Identify which cell holds the provided text, then report its (X, Y) central coordinate. 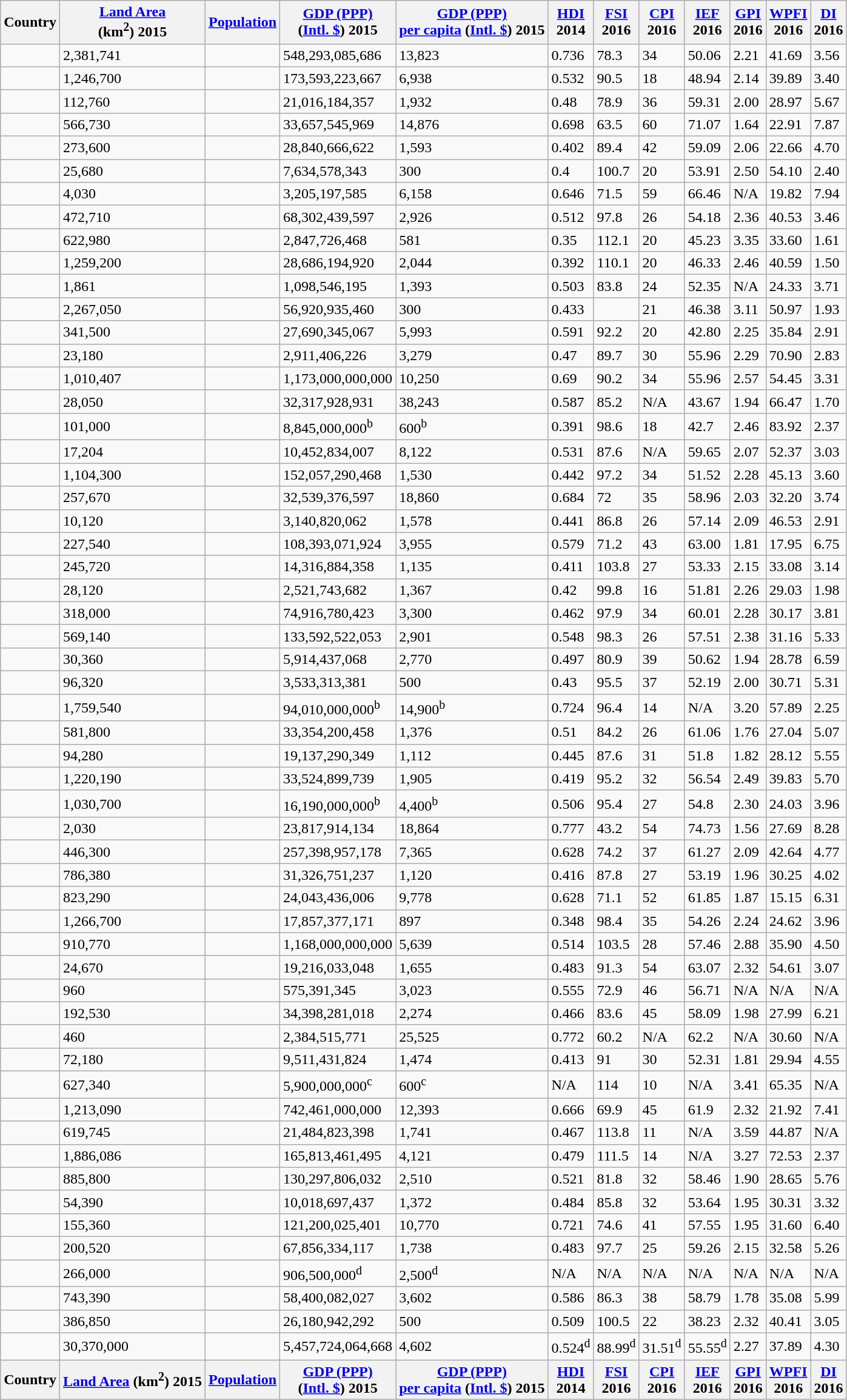
9,511,431,824 (338, 1059)
1,655 (472, 967)
97.7 (616, 1248)
1.96 (748, 875)
2,901 (472, 636)
11 (662, 1133)
4,400b (472, 804)
2.50 (748, 171)
74,916,780,423 (338, 613)
28,686,194,920 (338, 263)
743,390 (132, 1298)
1.70 (828, 401)
63.00 (707, 544)
0.698 (571, 124)
0.512 (571, 217)
1.90 (748, 1179)
3.11 (748, 309)
30.25 (788, 875)
37.89 (788, 1346)
58.46 (707, 1179)
0.684 (571, 498)
112.1 (616, 240)
97.9 (616, 613)
0.391 (571, 427)
1,759,540 (132, 708)
22.66 (788, 148)
30.17 (788, 613)
786,380 (132, 875)
26,180,942,292 (338, 1321)
1.78 (748, 1298)
95.4 (616, 804)
627,340 (132, 1085)
5.31 (828, 682)
2.29 (748, 355)
0.666 (571, 1110)
0.548 (571, 636)
1,259,200 (132, 263)
2.40 (828, 171)
0.579 (571, 544)
0.442 (571, 475)
61.06 (707, 732)
152,057,290,468 (338, 475)
3.71 (828, 286)
42.80 (707, 332)
66.46 (707, 194)
33.60 (788, 240)
Land Area(km2) 2015 (132, 22)
2.49 (748, 779)
4.77 (828, 852)
2,770 (472, 659)
0.392 (571, 263)
50.97 (788, 309)
98.6 (616, 427)
1,861 (132, 286)
29.94 (788, 1059)
48.94 (707, 78)
24 (662, 286)
58.96 (707, 498)
1,367 (472, 590)
10,250 (472, 378)
0.466 (571, 1013)
88.99d (616, 1346)
3.41 (748, 1085)
0.413 (571, 1059)
54.18 (707, 217)
2.88 (748, 944)
31 (662, 755)
54,390 (132, 1202)
74.2 (616, 852)
56,920,935,460 (338, 309)
103.8 (616, 567)
31.60 (788, 1225)
57.46 (707, 944)
1,010,407 (132, 378)
24,043,436,006 (338, 898)
2.57 (748, 378)
0.524d (571, 1346)
2,384,515,771 (338, 1036)
2,926 (472, 217)
910,770 (132, 944)
59.26 (707, 1248)
2.24 (748, 921)
87.8 (616, 875)
1,376 (472, 732)
97.8 (616, 217)
600b (472, 427)
0.4 (571, 171)
46.33 (707, 263)
10,018,697,437 (338, 1202)
1,266,700 (132, 921)
897 (472, 921)
0.402 (571, 148)
0.521 (571, 1179)
33.08 (788, 567)
4,121 (472, 1156)
2.03 (748, 498)
110.1 (616, 263)
53.91 (707, 171)
6.31 (828, 898)
3.60 (828, 475)
24,670 (132, 967)
7,365 (472, 852)
24.03 (788, 804)
51.8 (707, 755)
0.51 (571, 732)
61.27 (707, 852)
5.67 (828, 101)
4.02 (828, 875)
9,778 (472, 898)
2,510 (472, 1179)
0.514 (571, 944)
6.40 (828, 1225)
386,850 (132, 1321)
50.06 (707, 55)
1,168,000,000,000 (338, 944)
0.69 (571, 378)
1.93 (828, 309)
85.2 (616, 401)
97.2 (616, 475)
56.71 (707, 990)
98.3 (616, 636)
59 (662, 194)
28.65 (788, 1179)
38,243 (472, 401)
30,370,000 (132, 1346)
92.2 (616, 332)
3.03 (828, 452)
5.76 (828, 1179)
86.3 (616, 1298)
43.67 (707, 401)
94,280 (132, 755)
Land Area (km2) 2015 (132, 1380)
0.348 (571, 921)
91.3 (616, 967)
45.23 (707, 240)
960 (132, 990)
0.48 (571, 101)
600c (472, 1085)
2,044 (472, 263)
78.3 (616, 55)
1,220,190 (132, 779)
58.09 (707, 1013)
98.4 (616, 921)
0.43 (571, 682)
63.07 (707, 967)
2,274 (472, 1013)
3,533,313,381 (338, 682)
32,539,376,597 (338, 498)
45.13 (788, 475)
28,050 (132, 401)
31.16 (788, 636)
3,023 (472, 990)
59.31 (707, 101)
1.76 (748, 732)
155,360 (132, 1225)
0.777 (571, 829)
1,932 (472, 101)
38 (662, 1298)
17,204 (132, 452)
581 (472, 240)
103.5 (616, 944)
44.87 (788, 1133)
3.31 (828, 378)
71.5 (616, 194)
54.10 (788, 171)
1,530 (472, 475)
72.53 (788, 1156)
25,525 (472, 1036)
33,524,899,739 (338, 779)
2.83 (828, 355)
25,680 (132, 171)
8.28 (828, 829)
18,860 (472, 498)
619,745 (132, 1133)
90.5 (616, 78)
3.14 (828, 567)
2.38 (748, 636)
12,393 (472, 1110)
59.65 (707, 452)
21 (662, 309)
130,297,806,032 (338, 1179)
3,955 (472, 544)
100.7 (616, 171)
548,293,085,686 (338, 55)
95.5 (616, 682)
0.772 (571, 1036)
227,540 (132, 544)
1,104,300 (132, 475)
29.03 (788, 590)
1.64 (748, 124)
16 (662, 590)
67,856,334,117 (338, 1248)
446,300 (132, 852)
27.99 (788, 1013)
19,137,290,349 (338, 755)
4.55 (828, 1059)
22.91 (788, 124)
42 (662, 148)
3,602 (472, 1298)
56.54 (707, 779)
0.531 (571, 452)
0.47 (571, 355)
3,300 (472, 613)
14,900b (472, 708)
173,593,223,667 (338, 78)
35.84 (788, 332)
23,180 (132, 355)
21,484,823,398 (338, 1133)
3.46 (828, 217)
1,393 (472, 286)
1,474 (472, 1059)
35.90 (788, 944)
60.2 (616, 1036)
81.8 (616, 1179)
28.78 (788, 659)
10,770 (472, 1225)
34,398,281,018 (338, 1013)
3.05 (828, 1321)
108,393,071,924 (338, 544)
4.50 (828, 944)
8,122 (472, 452)
52 (662, 898)
0.441 (571, 521)
57.14 (707, 521)
2.21 (748, 55)
17,857,377,171 (338, 921)
40.41 (788, 1321)
2,381,741 (132, 55)
91 (616, 1059)
2,847,726,468 (338, 240)
0.509 (571, 1321)
24.33 (788, 286)
1,738 (472, 1248)
5,993 (472, 332)
1,098,546,195 (338, 286)
133,592,522,053 (338, 636)
1,030,700 (132, 804)
32,317,928,931 (338, 401)
2.30 (748, 804)
0.721 (571, 1225)
96,320 (132, 682)
83.92 (788, 427)
5,457,724,064,668 (338, 1346)
1,135 (472, 567)
41 (662, 1225)
61.85 (707, 898)
2,500d (472, 1273)
1.87 (748, 898)
5,914,437,068 (338, 659)
42.7 (707, 427)
7.41 (828, 1110)
33,657,545,969 (338, 124)
1,886,086 (132, 1156)
57.89 (788, 708)
41.69 (788, 55)
39.89 (788, 78)
23,817,914,134 (338, 829)
54.8 (707, 804)
22 (662, 1321)
0.35 (571, 240)
17.95 (788, 544)
318,000 (132, 613)
5.70 (828, 779)
65.35 (788, 1085)
200,520 (132, 1248)
3.40 (828, 78)
52.37 (788, 452)
3.27 (748, 1156)
823,290 (132, 898)
7.87 (828, 124)
85.8 (616, 1202)
5,639 (472, 944)
43.2 (616, 829)
4.30 (828, 1346)
257,670 (132, 498)
1,213,090 (132, 1110)
63.5 (616, 124)
53.64 (707, 1202)
52.31 (707, 1059)
54.61 (788, 967)
46 (662, 990)
3.32 (828, 1202)
566,730 (132, 124)
0.411 (571, 567)
569,140 (132, 636)
2,521,743,682 (338, 590)
72,180 (132, 1059)
101,000 (132, 427)
71.07 (707, 124)
30.60 (788, 1036)
121,200,025,401 (338, 1225)
906,500,000d (338, 1273)
24.62 (788, 921)
83.8 (616, 286)
80.9 (616, 659)
257,398,957,178 (338, 852)
84.2 (616, 732)
2.27 (748, 1346)
0.646 (571, 194)
71.1 (616, 898)
96.4 (616, 708)
1.50 (828, 263)
30,360 (132, 659)
8,845,000,000b (338, 427)
57.55 (707, 1225)
1.56 (748, 829)
42.64 (788, 852)
0.555 (571, 990)
0.467 (571, 1133)
1,578 (472, 521)
0.433 (571, 309)
575,391,345 (338, 990)
18,864 (472, 829)
100.5 (616, 1321)
19.82 (788, 194)
245,720 (132, 567)
58.79 (707, 1298)
114 (616, 1085)
0.506 (571, 804)
10,120 (132, 521)
40.53 (788, 217)
69.9 (616, 1110)
1.61 (828, 240)
14,876 (472, 124)
5.33 (828, 636)
54.45 (788, 378)
90.2 (616, 378)
13,823 (472, 55)
472,710 (132, 217)
36 (662, 101)
16,190,000,000b (338, 804)
1,905 (472, 779)
28.97 (788, 101)
51.52 (707, 475)
7,634,578,343 (338, 171)
28.12 (788, 755)
46.53 (788, 521)
3.81 (828, 613)
58,400,082,027 (338, 1298)
30.71 (788, 682)
0.532 (571, 78)
19,216,033,048 (338, 967)
1.82 (748, 755)
83.6 (616, 1013)
0.503 (571, 286)
27,690,345,067 (338, 332)
94,010,000,000b (338, 708)
15.15 (788, 898)
52.19 (707, 682)
59.09 (707, 148)
5.07 (828, 732)
581,800 (132, 732)
1,593 (472, 148)
2.06 (748, 148)
2,030 (132, 829)
21,016,184,357 (338, 101)
0.484 (571, 1202)
68,302,439,597 (338, 217)
3,279 (472, 355)
54.26 (707, 921)
6,938 (472, 78)
0.479 (571, 1156)
89.4 (616, 148)
33,354,200,458 (338, 732)
2.14 (748, 78)
6,158 (472, 194)
95.2 (616, 779)
3.74 (828, 498)
2.07 (748, 452)
5,900,000,000c (338, 1085)
0.591 (571, 332)
2.36 (748, 217)
78.9 (616, 101)
31.51d (662, 1346)
3,205,197,585 (338, 194)
113.8 (616, 1133)
460 (132, 1036)
5.55 (828, 755)
192,530 (132, 1013)
6.21 (828, 1013)
89.7 (616, 355)
3,140,820,062 (338, 521)
273,600 (132, 148)
6.59 (828, 659)
32.58 (788, 1248)
74.6 (616, 1225)
43 (662, 544)
39 (662, 659)
60 (662, 124)
1,120 (472, 875)
742,461,000,000 (338, 1110)
0.736 (571, 55)
3.35 (748, 240)
57.51 (707, 636)
165,813,461,495 (338, 1156)
66.47 (788, 401)
0.445 (571, 755)
27.04 (788, 732)
70.90 (788, 355)
1,173,000,000,000 (338, 378)
55.55d (707, 1346)
1,246,700 (132, 78)
60.01 (707, 613)
38.23 (707, 1321)
3.59 (748, 1133)
885,800 (132, 1179)
27.69 (788, 829)
1,741 (472, 1133)
30.31 (788, 1202)
74.73 (707, 829)
0.416 (571, 875)
62.2 (707, 1036)
10 (662, 1085)
21.92 (788, 1110)
1,372 (472, 1202)
53.19 (707, 875)
622,980 (132, 240)
10,452,834,007 (338, 452)
112,760 (132, 101)
6.75 (828, 544)
0.419 (571, 779)
5.99 (828, 1298)
53.33 (707, 567)
4,602 (472, 1346)
86.8 (616, 521)
72.9 (616, 990)
3.20 (748, 708)
40.59 (788, 263)
5.26 (828, 1248)
2,267,050 (132, 309)
99.8 (616, 590)
39.83 (788, 779)
50.62 (707, 659)
28,840,666,622 (338, 148)
0.587 (571, 401)
111.5 (616, 1156)
2.26 (748, 590)
71.2 (616, 544)
32.20 (788, 498)
4,030 (132, 194)
2,911,406,226 (338, 355)
266,000 (132, 1273)
3.07 (828, 967)
0.42 (571, 590)
0.586 (571, 1298)
14,316,884,358 (338, 567)
28 (662, 944)
72 (616, 498)
0.497 (571, 659)
0.462 (571, 613)
25 (662, 1248)
52.35 (707, 286)
35.08 (788, 1298)
61.9 (707, 1110)
4.70 (828, 148)
28,120 (132, 590)
0.724 (571, 708)
46.38 (707, 309)
31,326,751,237 (338, 875)
341,500 (132, 332)
3.56 (828, 55)
1,112 (472, 755)
7.94 (828, 194)
51.81 (707, 590)
